Locate the cell with the specified text and output its (x, y) center coordinate. 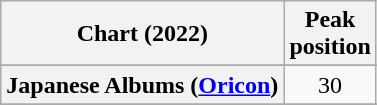
30 (330, 85)
Peakposition (330, 34)
Japanese Albums (Oricon) (142, 85)
Chart (2022) (142, 34)
